Scan for the cell matching the given text and deliver its [x, y] coordinate at center. 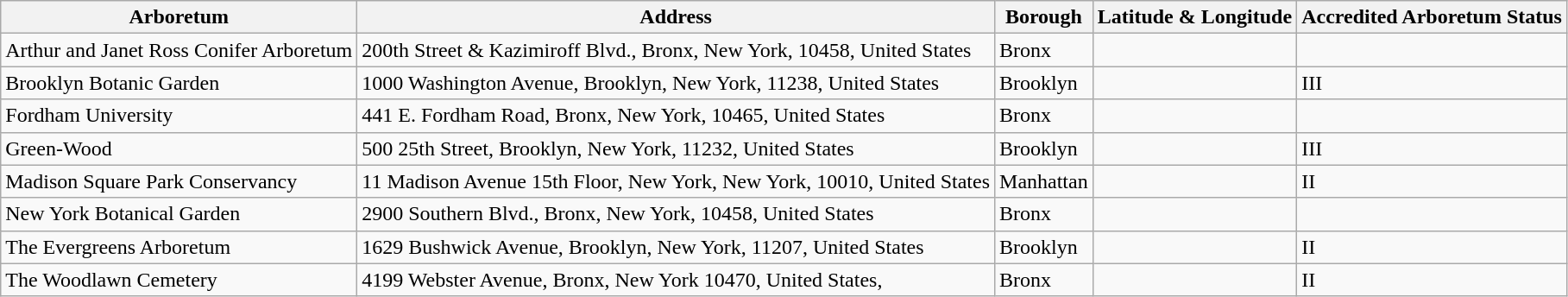
Brooklyn Botanic Garden [179, 83]
200th Street & Kazimiroff Blvd., Bronx, New York, 10458, United States [677, 50]
11 Madison Avenue 15th Floor, New York, New York, 10010, United States [677, 181]
Accredited Arboretum Status [1433, 17]
500 25th Street, Brooklyn, New York, 11232, United States [677, 148]
Address [677, 17]
New York Botanical Garden [179, 214]
Arthur and Janet Ross Conifer Arboretum [179, 50]
441 E. Fordham Road, Bronx, New York, 10465, United States [677, 116]
Fordham University [179, 116]
Borough [1044, 17]
1000 Washington Avenue, Brooklyn, New York, 11238, United States [677, 83]
1629 Bushwick Avenue, Brooklyn, New York, 11207, United States [677, 247]
Arboretum [179, 17]
Madison Square Park Conservancy [179, 181]
Green-Wood [179, 148]
The Evergreens Arboretum [179, 247]
Manhattan [1044, 181]
4199 Webster Avenue, Bronx, New York 10470, United States, [677, 280]
Latitude & Longitude [1194, 17]
2900 Southern Blvd., Bronx, New York, 10458, United States [677, 214]
The Woodlawn Cemetery [179, 280]
